Find where the given text appears and provide that cell's center as (X, Y) coordinate. 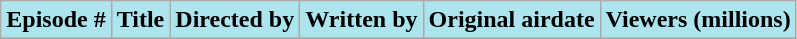
Written by (362, 20)
Original airdate (512, 20)
Viewers (millions) (698, 20)
Episode # (56, 20)
Title (140, 20)
Directed by (235, 20)
